Determine the (X, Y) coordinate at the center of the cell enclosing the given text.  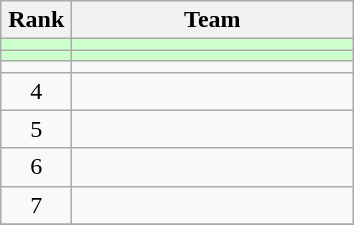
4 (36, 91)
5 (36, 129)
7 (36, 205)
Rank (36, 20)
Team (212, 20)
6 (36, 167)
